From the cell containing the given text, extract its center point as (X, Y) coordinate. 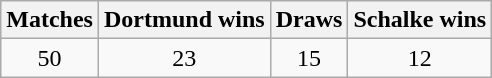
Draws (309, 20)
23 (184, 58)
12 (420, 58)
50 (50, 58)
Dortmund wins (184, 20)
Matches (50, 20)
15 (309, 58)
Schalke wins (420, 20)
